Determine the [X, Y] coordinate at the center of the cell enclosing the given text.  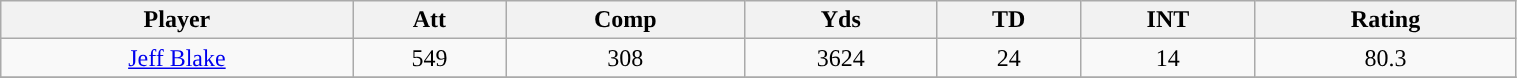
308 [626, 58]
Att [430, 20]
Player [177, 20]
Yds [841, 20]
Comp [626, 20]
Jeff Blake [177, 58]
80.3 [1386, 58]
3624 [841, 58]
24 [1009, 58]
549 [430, 58]
TD [1009, 20]
Rating [1386, 20]
INT [1168, 20]
14 [1168, 58]
